Identify which cell holds the provided text, then report its (x, y) central coordinate. 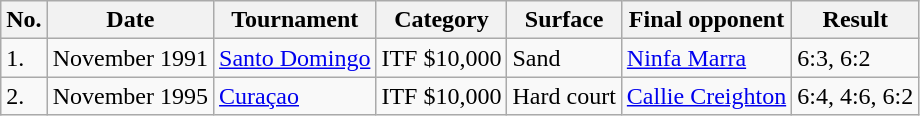
Surface (564, 20)
No. (24, 20)
Hard court (564, 96)
6:4, 4:6, 6:2 (856, 96)
Ninfa Marra (706, 58)
November 1991 (130, 58)
Date (130, 20)
6:3, 6:2 (856, 58)
1. (24, 58)
Santo Domingo (295, 58)
Result (856, 20)
2. (24, 96)
Curaçao (295, 96)
Category (442, 20)
Final opponent (706, 20)
November 1995 (130, 96)
Sand (564, 58)
Tournament (295, 20)
Callie Creighton (706, 96)
